Find where the given text appears and provide that cell's center as [X, Y] coordinate. 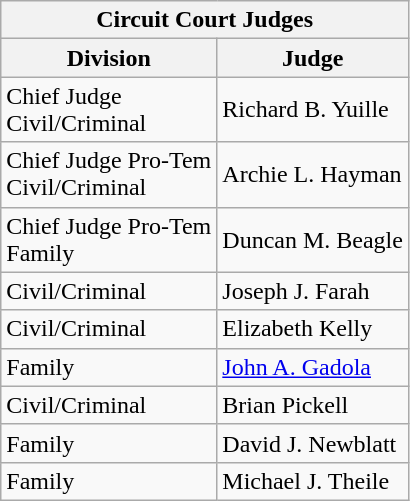
Brian Pickell [313, 405]
Chief JudgeCivil/Criminal [109, 110]
David J. Newblatt [313, 443]
Joseph J. Farah [313, 291]
Chief Judge Pro-Tem Family [109, 240]
Chief Judge Pro-Tem Civil/Criminal [109, 174]
Archie L. Hayman [313, 174]
Judge [313, 58]
Duncan M. Beagle [313, 240]
Michael J. Theile [313, 481]
Circuit Court Judges [205, 20]
Elizabeth Kelly [313, 329]
John A. Gadola [313, 367]
Division [109, 58]
Richard B. Yuille [313, 110]
